Return [x, y] of the center of cell containing provided text 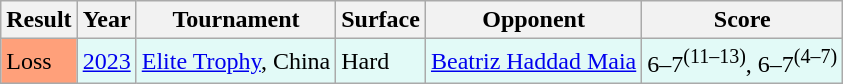
6–7(11–13), 6–7(4–7) [742, 62]
Year [106, 20]
Surface [381, 20]
Loss [39, 62]
Beatriz Haddad Maia [533, 62]
Elite Trophy, China [236, 62]
Result [39, 20]
Tournament [236, 20]
Opponent [533, 20]
Hard [381, 62]
Score [742, 20]
2023 [106, 62]
